Return (x, y) of the center of cell containing provided text 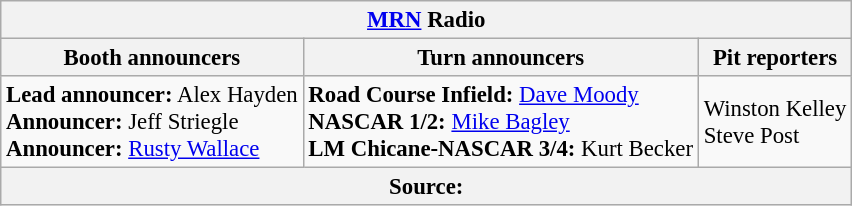
Road Course Infield: Dave MoodyNASCAR 1/2: Mike BagleyLM Chicane-NASCAR 3/4: Kurt Becker (500, 122)
Winston KelleySteve Post (774, 122)
Booth announcers (152, 58)
Lead announcer: Alex HaydenAnnouncer: Jeff StriegleAnnouncer: Rusty Wallace (152, 122)
Turn announcers (500, 58)
Source: (426, 187)
Pit reporters (774, 58)
MRN Radio (426, 20)
